Locate the cell with the specified text and output its (x, y) center coordinate. 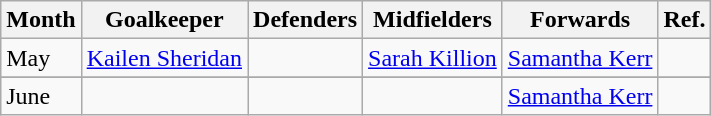
Defenders (306, 20)
Goalkeeper (164, 20)
May (41, 58)
Ref. (684, 20)
Forwards (580, 20)
Midfielders (433, 20)
Sarah Killion (433, 58)
Kailen Sheridan (164, 58)
Month (41, 20)
June (41, 96)
